Provide the [X, Y] coordinate of the cell's center where the given text is located.  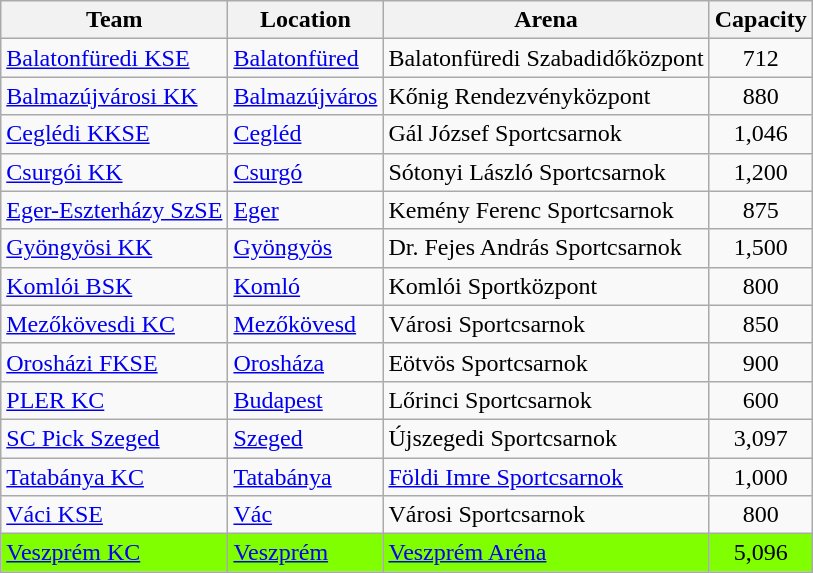
Dr. Fejes András Sportcsarnok [546, 248]
Gál József Sportcsarnok [546, 134]
Balmazújvárosi KK [114, 96]
875 [760, 210]
Balatonfüred [306, 58]
Mezőkövesdi KC [114, 324]
Veszprém [306, 553]
880 [760, 96]
Eger-Eszterházy SzSE [114, 210]
1,200 [760, 172]
Újszegedi Sportcsarnok [546, 438]
5,096 [760, 553]
Cegléd [306, 134]
Sótonyi László Sportcsarnok [546, 172]
Tatabánya KC [114, 477]
Balatonfüredi KSE [114, 58]
Balatonfüredi Szabadidőközpont [546, 58]
900 [760, 362]
600 [760, 400]
1,000 [760, 477]
Kemény Ferenc Sportcsarnok [546, 210]
Capacity [760, 20]
Balmazújváros [306, 96]
Lőrinci Sportcsarnok [546, 400]
Szeged [306, 438]
Veszprém Aréna [546, 553]
PLER KC [114, 400]
Ceglédi KKSE [114, 134]
Eger [306, 210]
Location [306, 20]
Csurgó [306, 172]
Tatabánya [306, 477]
Komlói Sportközpont [546, 286]
Team [114, 20]
Eötvös Sportcsarnok [546, 362]
850 [760, 324]
Komló [306, 286]
712 [760, 58]
Vác [306, 515]
Orosháza [306, 362]
Mezőkövesd [306, 324]
Földi Imre Sportcsarnok [546, 477]
Komlói BSK [114, 286]
Orosházi FKSE [114, 362]
Gyöngyösi KK [114, 248]
Arena [546, 20]
SC Pick Szeged [114, 438]
Gyöngyös [306, 248]
3,097 [760, 438]
Csurgói KK [114, 172]
Budapest [306, 400]
Kőnig Rendezvényközpont [546, 96]
Veszprém KC [114, 553]
1,046 [760, 134]
Váci KSE [114, 515]
1,500 [760, 248]
